Find where the given text appears and provide that cell's center as [x, y] coordinate. 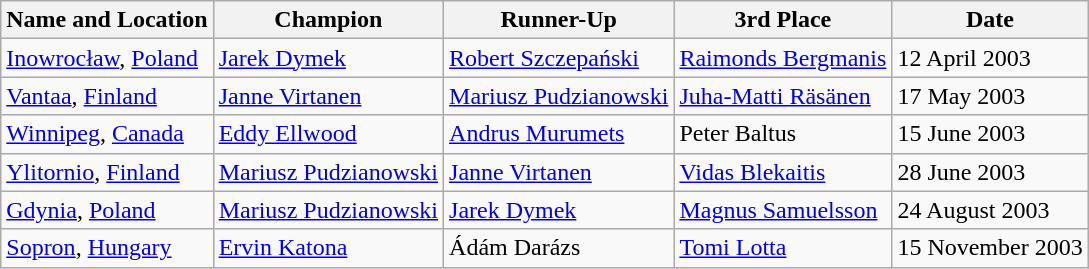
Ádám Darázs [559, 248]
Eddy Ellwood [328, 134]
24 August 2003 [990, 210]
Ervin Katona [328, 248]
Vantaa, Finland [107, 96]
Peter Baltus [783, 134]
Ylitornio, Finland [107, 172]
Robert Szczepański [559, 58]
12 April 2003 [990, 58]
Name and Location [107, 20]
Juha-Matti Räsänen [783, 96]
Gdynia, Poland [107, 210]
Winnipeg, Canada [107, 134]
Sopron, Hungary [107, 248]
Raimonds Bergmanis [783, 58]
Tomi Lotta [783, 248]
Runner-Up [559, 20]
15 November 2003 [990, 248]
Andrus Murumets [559, 134]
Vidas Blekaitis [783, 172]
28 June 2003 [990, 172]
Date [990, 20]
15 June 2003 [990, 134]
Inowrocław, Poland [107, 58]
3rd Place [783, 20]
17 May 2003 [990, 96]
Champion [328, 20]
Magnus Samuelsson [783, 210]
